Return (X, Y) of the center of cell containing provided text 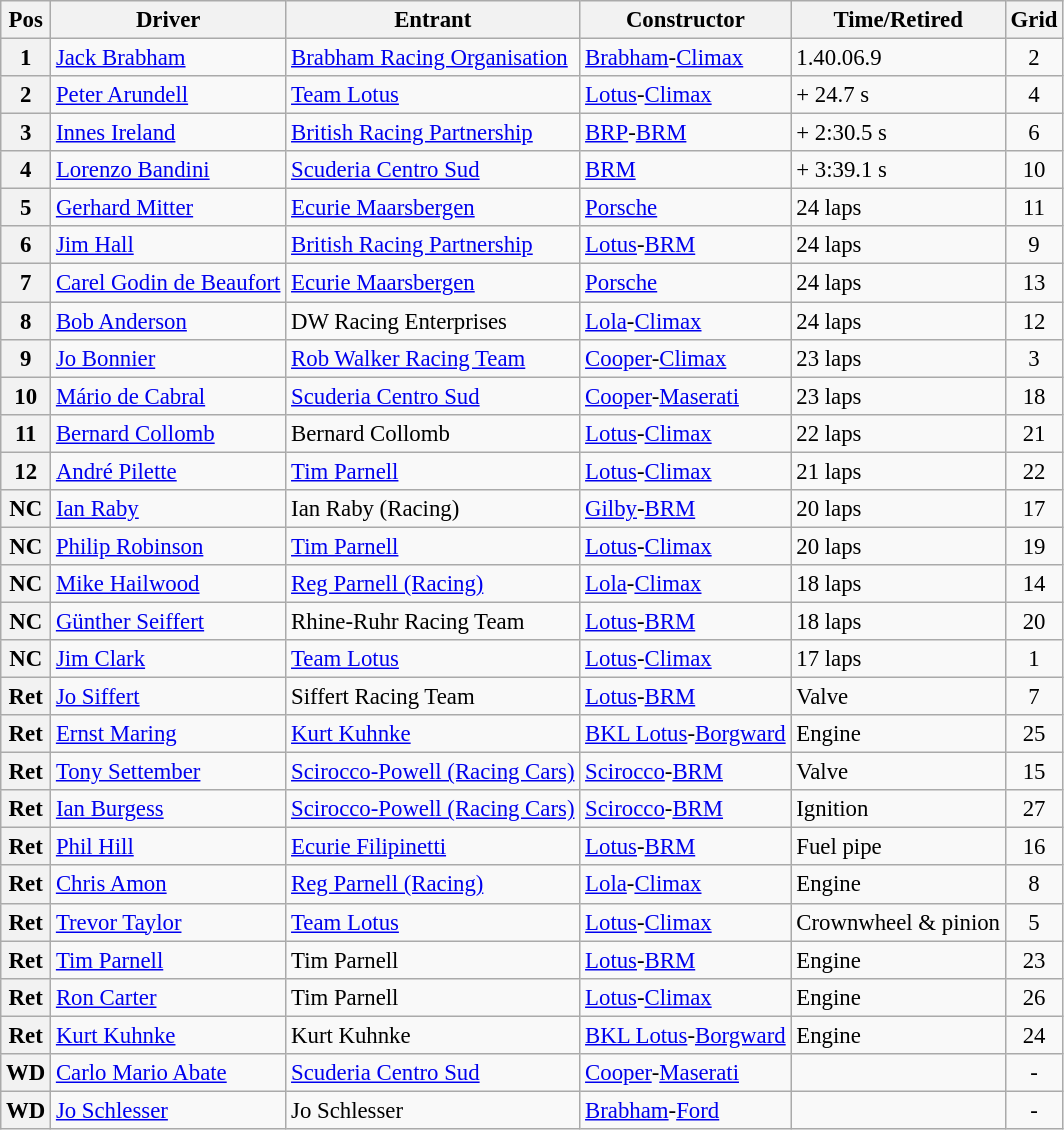
21 (1034, 433)
BRM (686, 170)
Philip Robinson (168, 546)
Mike Hailwood (168, 584)
Phil Hill (168, 847)
22 (1034, 471)
Ian Burgess (168, 809)
17 laps (898, 659)
Innes Ireland (168, 133)
Jo Bonnier (168, 358)
Time/Retired (898, 20)
Carlo Mario Abate (168, 1073)
19 (1034, 546)
Jim Clark (168, 659)
26 (1034, 997)
Jim Hall (168, 245)
22 laps (898, 433)
17 (1034, 509)
Gerhard Mitter (168, 208)
DW Racing Enterprises (433, 321)
Driver (168, 20)
+ 3:39.1 s (898, 170)
Ron Carter (168, 997)
1.40.06.9 (898, 58)
Cooper-Climax (686, 358)
Brabham Racing Organisation (433, 58)
Pos (26, 20)
Tony Settember (168, 772)
Mário de Cabral (168, 396)
Brabham-Ford (686, 1110)
Jack Brabham (168, 58)
Rob Walker Racing Team (433, 358)
Chris Amon (168, 885)
21 laps (898, 471)
Brabham-Climax (686, 58)
20 (1034, 621)
Constructor (686, 20)
13 (1034, 283)
24 (1034, 1035)
Trevor Taylor (168, 922)
18 (1034, 396)
Fuel pipe (898, 847)
Entrant (433, 20)
Ignition (898, 809)
André Pilette (168, 471)
BRP-BRM (686, 133)
Bob Anderson (168, 321)
16 (1034, 847)
+ 2:30.5 s (898, 133)
Rhine-Ruhr Racing Team (433, 621)
Günther Seiffert (168, 621)
Siffert Racing Team (433, 697)
14 (1034, 584)
Peter Arundell (168, 95)
Jo Siffert (168, 697)
Lorenzo Bandini (168, 170)
Grid (1034, 20)
Ian Raby (Racing) (433, 509)
Gilby-BRM (686, 509)
23 (1034, 960)
+ 24.7 s (898, 95)
27 (1034, 809)
Crownwheel & pinion (898, 922)
Carel Godin de Beaufort (168, 283)
Ecurie Filipinetti (433, 847)
Ian Raby (168, 509)
Ernst Maring (168, 734)
25 (1034, 734)
15 (1034, 772)
